Return the (x, y) coordinate for the center point of the cell that contains the specified text.  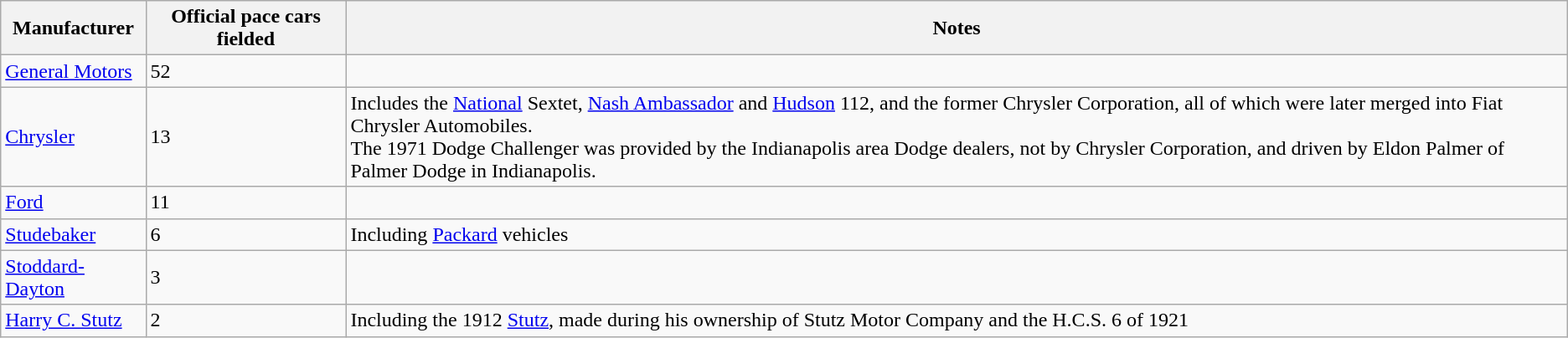
Official pace cars fielded (246, 28)
Chrysler (74, 137)
Notes (957, 28)
Studebaker (74, 234)
13 (246, 137)
Stoddard-Dayton (74, 278)
2 (246, 320)
11 (246, 202)
52 (246, 71)
Including Packard vehicles (957, 234)
3 (246, 278)
Harry C. Stutz (74, 320)
Ford (74, 202)
Manufacturer (74, 28)
6 (246, 234)
Including the 1912 Stutz, made during his ownership of Stutz Motor Company and the H.C.S. 6 of 1921 (957, 320)
General Motors (74, 71)
